Detect which cell encompasses the target text, then output its [X, Y] center coordinate. 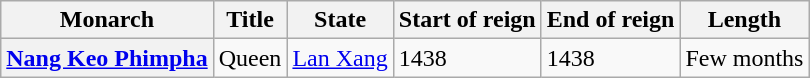
End of reign [610, 20]
Start of reign [467, 20]
Monarch [107, 20]
Queen [250, 58]
Title [250, 20]
Few months [744, 58]
Nang Keo Phimpha [107, 58]
Length [744, 20]
Lan Xang [340, 58]
State [340, 20]
